Provide the [x, y] coordinate of the cell's center where the given text is located.  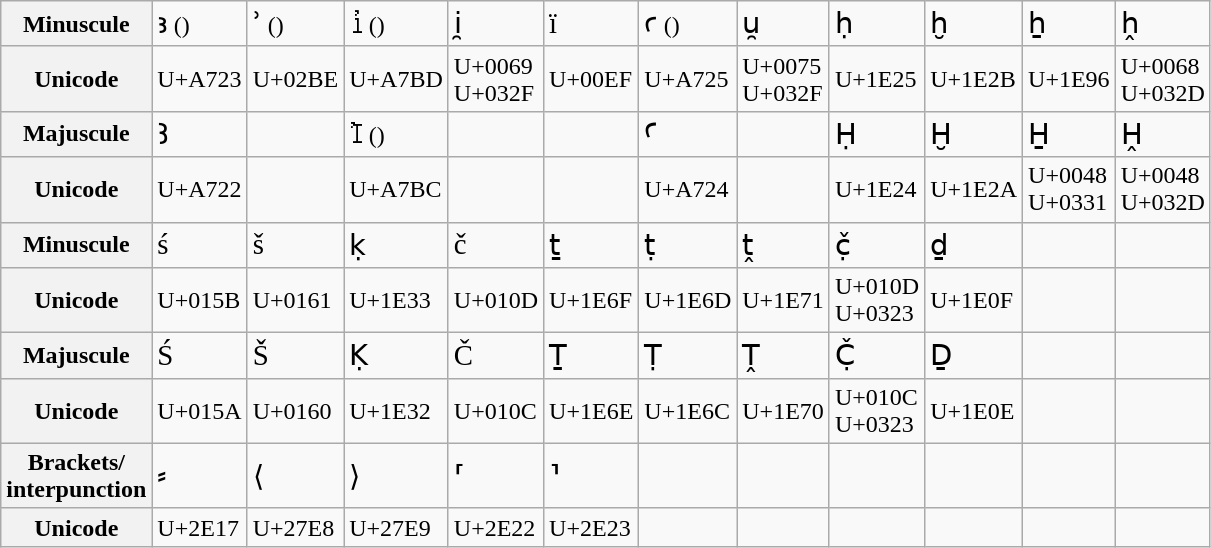
U+1E71 [784, 300]
U+010CU+0323 [876, 410]
U+1E24 [876, 190]
Ṯ [592, 356]
U+1E6C [688, 410]
i̯ [496, 24]
ḏ [974, 245]
Ꜣ [200, 134]
U+02BE [296, 78]
U+0069U+032F [496, 78]
U+2E23 [592, 527]
U+0048U+032D [1162, 190]
⸣ [592, 476]
H̭ [1162, 134]
ꜥ () [688, 24]
ẖ [1070, 24]
Š [296, 356]
U+1E6D [688, 300]
Č̣ [876, 356]
U+1E2B [974, 78]
U+1E70 [784, 410]
U+0048U+0331 [1070, 190]
ꞽ () [396, 24]
U+0161 [296, 300]
U+1E96 [1070, 78]
⸢ [496, 476]
U+A722 [200, 190]
Ḥ [876, 134]
U+015A [200, 410]
U+1E6F [592, 300]
U+A725 [688, 78]
U+A724 [688, 190]
U+A7BD [396, 78]
⸗ [200, 476]
U+0068U+032D [1162, 78]
U+1E0E [974, 410]
U+010C [496, 410]
Ṭ [688, 356]
U+010DU+0323 [876, 300]
Č [496, 356]
ṱ [784, 245]
U+0075U+032F [784, 78]
Brackets/interpunction [76, 476]
Ḫ [974, 134]
U+1E0F [974, 300]
U+1E6E [592, 410]
ḳ [396, 245]
U+27E9 [396, 527]
U+010D [496, 300]
⟩ [396, 476]
ḥ [876, 24]
U+1E32 [396, 410]
Ś [200, 356]
č̣ [876, 245]
ṭ [688, 245]
U+015B [200, 300]
⟨ [296, 476]
ṯ [592, 245]
Ꜥ [688, 134]
H̱ [1070, 134]
U+A723 [200, 78]
Ṱ [784, 356]
U+1E33 [396, 300]
U+00EF [592, 78]
U+2E17 [200, 527]
h̭ [1162, 24]
Ꞽ () [396, 134]
u̯ [784, 24]
Ḳ [396, 356]
U+2E22 [496, 527]
Ḏ [974, 356]
ꜣ () [200, 24]
š [296, 245]
č [496, 245]
ʾ () [296, 24]
ś [200, 245]
U+0160 [296, 410]
U+1E2A [974, 190]
U+27E8 [296, 527]
U+A7BC [396, 190]
ḫ [974, 24]
ï [592, 24]
U+1E25 [876, 78]
